Return [X, Y] of the center of cell containing provided text 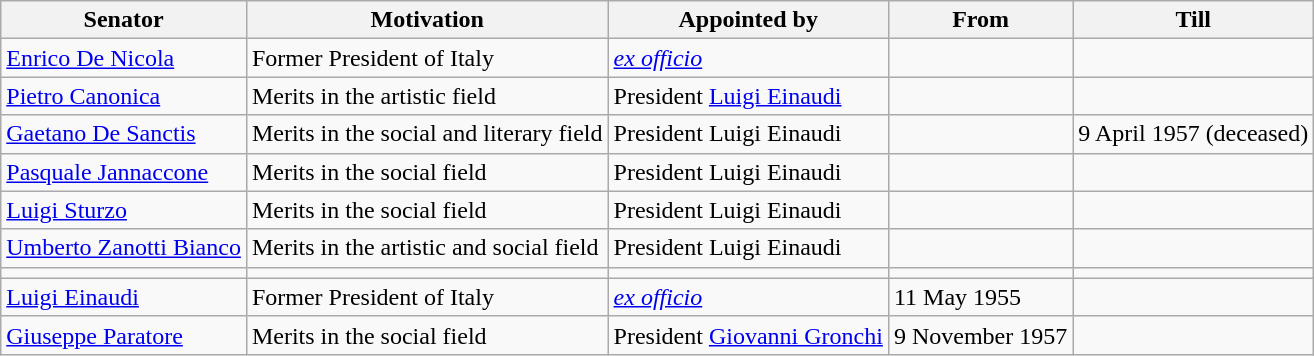
Senator [124, 20]
Luigi Einaudi [124, 297]
9 November 1957 [980, 335]
Merits in the artistic and social field [427, 248]
From [980, 20]
Pasquale Jannaccone [124, 172]
Enrico De Nicola [124, 58]
11 May 1955 [980, 297]
Umberto Zanotti Bianco [124, 248]
Motivation [427, 20]
9 April 1957 (deceased) [1194, 134]
Pietro Canonica [124, 96]
Merits in the artistic field [427, 96]
Luigi Sturzo [124, 210]
Gaetano De Sanctis [124, 134]
President Giovanni Gronchi [748, 335]
Till [1194, 20]
Giuseppe Paratore [124, 335]
Merits in the social and literary field [427, 134]
Appointed by [748, 20]
